Return the [x, y] coordinate for the center point of the cell that contains the specified text.  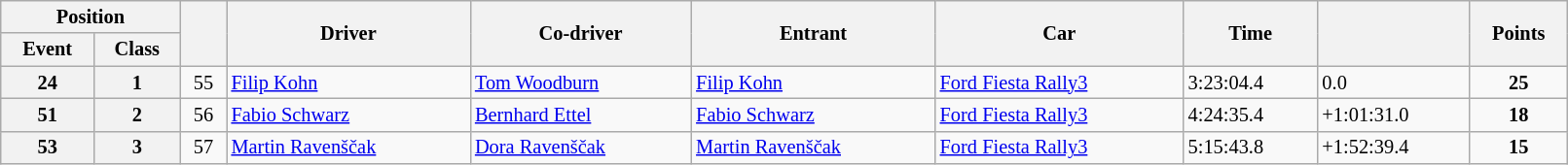
56 [202, 115]
Tom Woodburn [580, 82]
Dora Ravenščak [580, 148]
Bernhard Ettel [580, 115]
Driver [348, 33]
Co-driver [580, 33]
53 [48, 148]
4:24:35.4 [1251, 115]
55 [202, 82]
3:23:04.4 [1251, 82]
2 [138, 115]
15 [1518, 148]
Event [48, 49]
24 [48, 82]
0.0 [1394, 82]
5:15:43.8 [1251, 148]
1 [138, 82]
18 [1518, 115]
+1:52:39.4 [1394, 148]
57 [202, 148]
25 [1518, 82]
Time [1251, 33]
Entrant [813, 33]
3 [138, 148]
Position [91, 16]
Points [1518, 33]
Class [138, 49]
Car [1059, 33]
+1:01:31.0 [1394, 115]
51 [48, 115]
